Identify which cell holds the provided text, then report its [x, y] central coordinate. 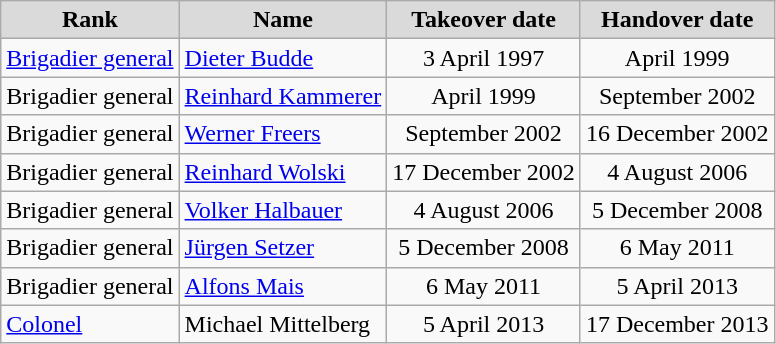
Reinhard Kammerer [283, 96]
Dieter Budde [283, 58]
Reinhard Wolski [283, 172]
Name [283, 20]
Volker Halbauer [283, 210]
Rank [90, 20]
Takeover date [484, 20]
Michael Mittelberg [283, 324]
Handover date [677, 20]
Jürgen Setzer [283, 248]
17 December 2013 [677, 324]
16 December 2002 [677, 134]
Werner Freers [283, 134]
3 April 1997 [484, 58]
Colonel [90, 324]
Alfons Mais [283, 286]
17 December 2002 [484, 172]
